Find where the given text appears and provide that cell's center as [X, Y] coordinate. 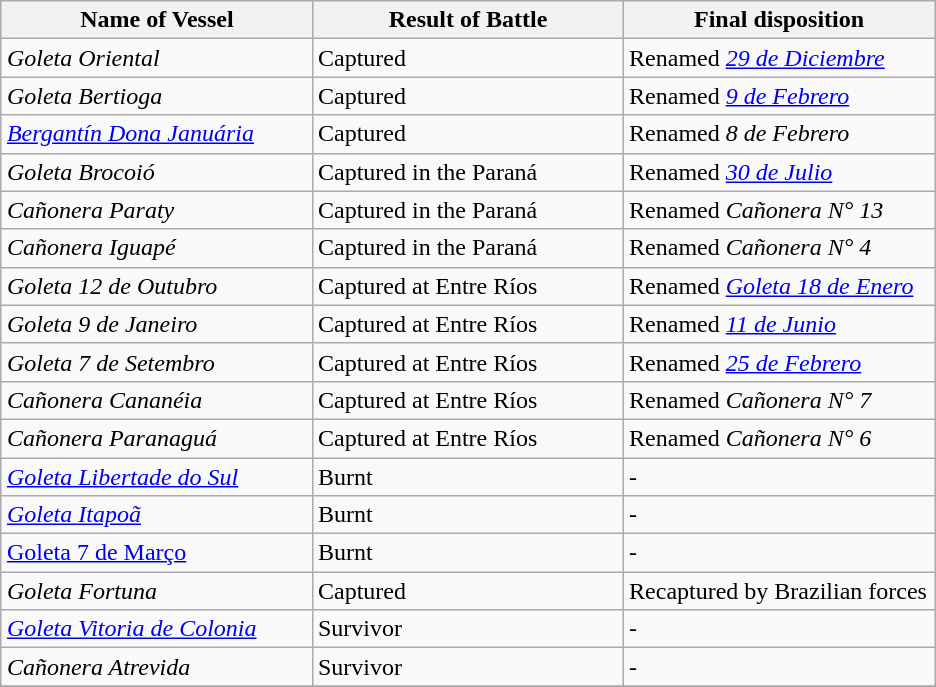
Goleta Libertade do Sul [156, 477]
Goleta 9 de Janeiro [156, 324]
Cañonera Cananéia [156, 400]
Renamed Cañonera N° 6 [780, 438]
Goleta 7 de Setembro [156, 362]
Goleta Itapoã [156, 515]
Goleta 7 de Março [156, 553]
Goleta Bertioga [156, 96]
Cañonera Atrevida [156, 667]
Renamed 30 de Julio [780, 172]
Final disposition [780, 20]
Goleta Vitoria de Colonia [156, 629]
Goleta Brocoió [156, 172]
Goleta Oriental [156, 58]
Renamed 11 de Junio [780, 324]
Cañonera Iguapé [156, 248]
Goleta 12 de Outubro [156, 286]
Renamed Cañonera N° 7 [780, 400]
Renamed 25 de Febrero [780, 362]
Goleta Fortuna [156, 591]
Renamed 29 de Diciembre [780, 58]
Renamed Cañonera N° 13 [780, 210]
Result of Battle [468, 20]
Recaptured by Brazilian forces [780, 591]
Renamed 9 de Febrero [780, 96]
Renamed 8 de Febrero [780, 134]
Bergantín Dona Januária [156, 134]
Renamed Goleta 18 de Enero [780, 286]
Cañonera Paraty [156, 210]
Cañonera Paranaguá [156, 438]
Name of Vessel [156, 20]
Renamed Cañonera N° 4 [780, 248]
